Provide the [x, y] coordinate of the cell's center where the given text is located.  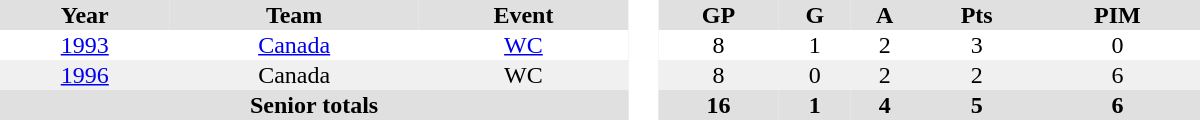
Event [524, 15]
G [815, 15]
PIM [1118, 15]
16 [718, 105]
Year [85, 15]
3 [976, 45]
Pts [976, 15]
Senior totals [314, 105]
5 [976, 105]
4 [885, 105]
A [885, 15]
GP [718, 15]
1993 [85, 45]
Team [294, 15]
1996 [85, 75]
